From the cell containing the given text, extract its center point as (X, Y) coordinate. 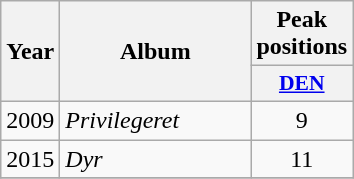
Privilegeret (156, 120)
2015 (30, 159)
Year (30, 52)
11 (302, 159)
Peak positions (302, 34)
2009 (30, 120)
DEN (302, 84)
Dyr (156, 159)
9 (302, 120)
Album (156, 52)
